From the cell containing the given text, extract its center point as (x, y) coordinate. 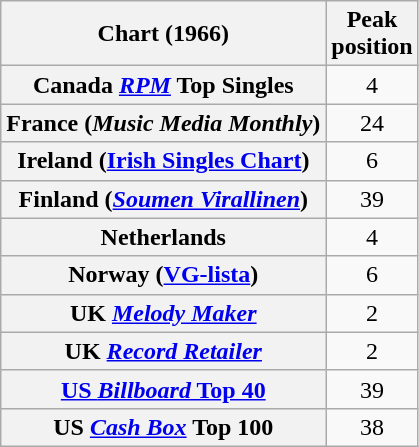
24 (372, 123)
Chart (1966) (164, 34)
Peakposition (372, 34)
UK Record Retailer (164, 351)
Ireland (Irish Singles Chart) (164, 161)
Netherlands (164, 237)
38 (372, 427)
US Billboard Top 40 (164, 389)
France (Music Media Monthly) (164, 123)
Finland (Soumen Virallinen) (164, 199)
US Cash Box Top 100 (164, 427)
UK Melody Maker (164, 313)
Canada RPM Top Singles (164, 85)
Norway (VG-lista) (164, 275)
